Output the (x, y) coordinate of the center of the cell containing the given text.  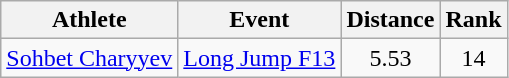
Sohbet Charyyev (90, 58)
14 (474, 58)
5.53 (390, 58)
Distance (390, 20)
Rank (474, 20)
Athlete (90, 20)
Event (260, 20)
Long Jump F13 (260, 58)
